Locate the cell with the specified text and output its [X, Y] center coordinate. 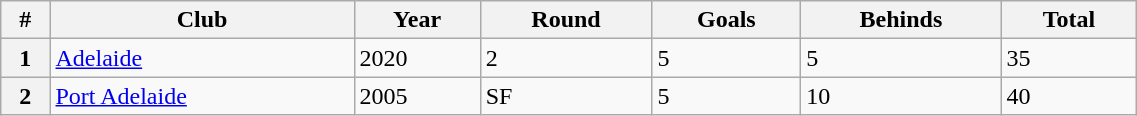
Round [566, 20]
40 [1069, 96]
1 [26, 58]
Adelaide [202, 58]
35 [1069, 58]
# [26, 20]
Goals [726, 20]
2020 [417, 58]
2005 [417, 96]
Port Adelaide [202, 96]
Club [202, 20]
10 [901, 96]
Year [417, 20]
Behinds [901, 20]
SF [566, 96]
Total [1069, 20]
